From the cell containing the given text, extract its center point as [x, y] coordinate. 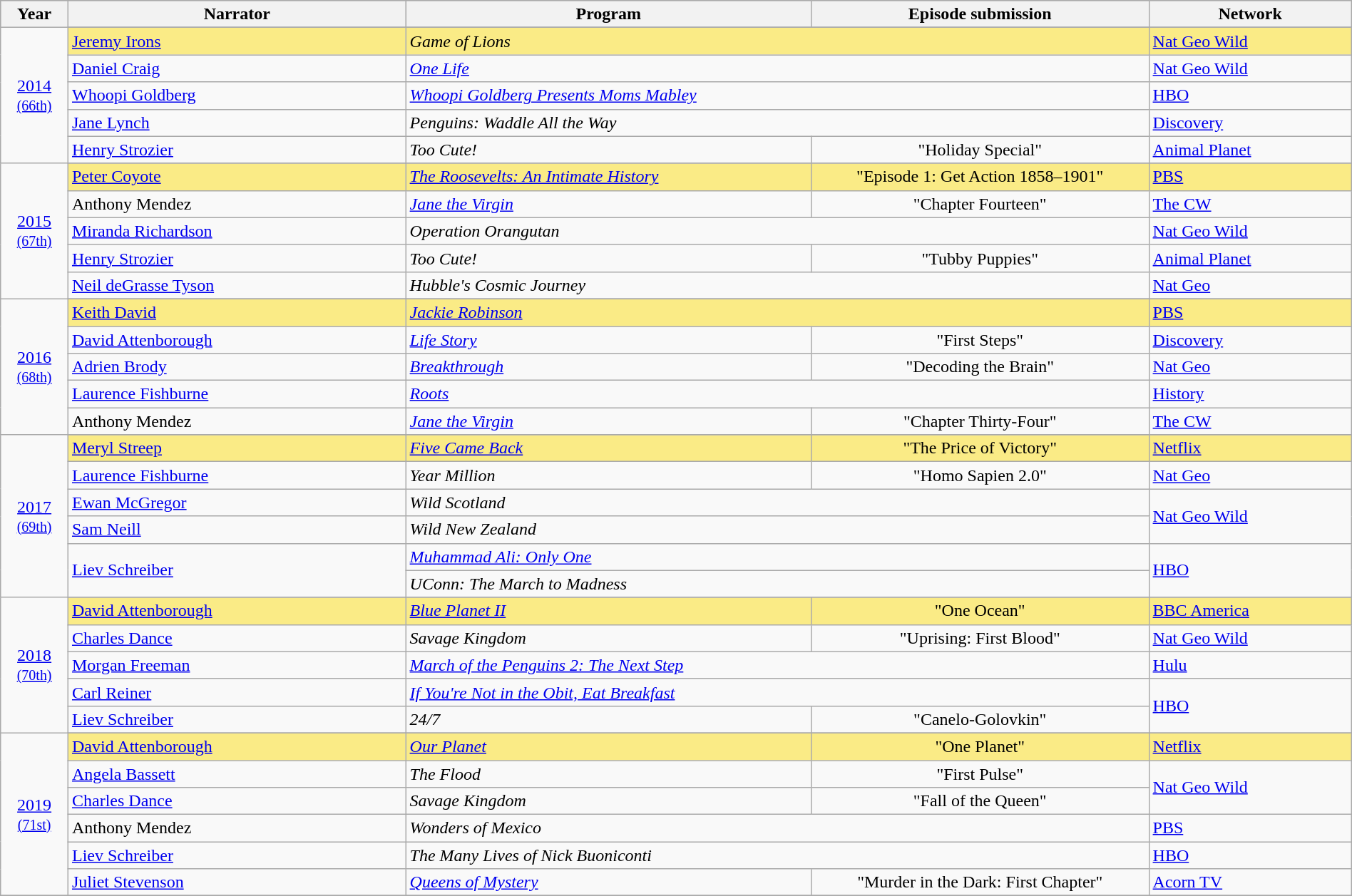
24/7 [608, 719]
2018(70th) [34, 665]
Keith David [237, 312]
Jeremy Irons [237, 41]
Life Story [608, 340]
Morgan Freeman [237, 665]
Muhammad Ali: Only One [777, 557]
Year Million [608, 475]
"Fall of the Queen" [980, 801]
"Holiday Special" [980, 150]
"One Planet" [980, 746]
Acorn TV [1250, 882]
Program [608, 14]
"Tubby Puppies" [980, 258]
The Roosevelts: An Intimate History [608, 177]
"Uprising: First Blood" [980, 638]
2015(67th) [34, 231]
Jackie Robinson [777, 312]
Breakthrough [608, 367]
BBC America [1250, 611]
Operation Orangutan [777, 231]
Blue Planet II [608, 611]
"The Price of Victory" [980, 448]
"Chapter Fourteen" [980, 204]
Meryl Streep [237, 448]
Daniel Craig [237, 68]
The Many Lives of Nick Buoniconti [777, 855]
Roots [777, 394]
Sam Neill [237, 530]
Five Came Back [608, 448]
Miranda Richardson [237, 231]
"Episode 1: Get Action 1858–1901" [980, 177]
Narrator [237, 14]
2017(69th) [34, 516]
"Decoding the Brain" [980, 367]
March of the Penguins 2: The Next Step [777, 665]
Queens of Mystery [608, 882]
Network [1250, 14]
Juliet Stevenson [237, 882]
Hulu [1250, 665]
Carl Reiner [237, 692]
"Chapter Thirty-Four" [980, 421]
"Murder in the Dark: First Chapter" [980, 882]
Peter Coyote [237, 177]
If You're Not in the Obit, Eat Breakfast [777, 692]
Episode submission [980, 14]
Whoopi Goldberg Presents Moms Mabley [777, 96]
Adrien Brody [237, 367]
Whoopi Goldberg [237, 96]
"First Steps" [980, 340]
Jane Lynch [237, 123]
UConn: The March to Madness [777, 584]
Angela Bassett [237, 773]
"Canelo-Golovkin" [980, 719]
Our Planet [608, 746]
The Flood [608, 773]
Wonders of Mexico [777, 828]
Wild New Zealand [777, 530]
2019(71st) [34, 814]
One Life [777, 68]
Wild Scotland [777, 503]
Penguins: Waddle All the Way [777, 123]
Neil deGrasse Tyson [237, 285]
Hubble's Cosmic Journey [777, 285]
"One Ocean" [980, 611]
History [1250, 394]
Year [34, 14]
"Homo Sapien 2.0" [980, 475]
2016(68th) [34, 366]
"First Pulse" [980, 773]
2014(66th) [34, 96]
Ewan McGregor [237, 503]
Game of Lions [777, 41]
